For the text-containing cell, return its midpoint in (x, y) coordinate format. 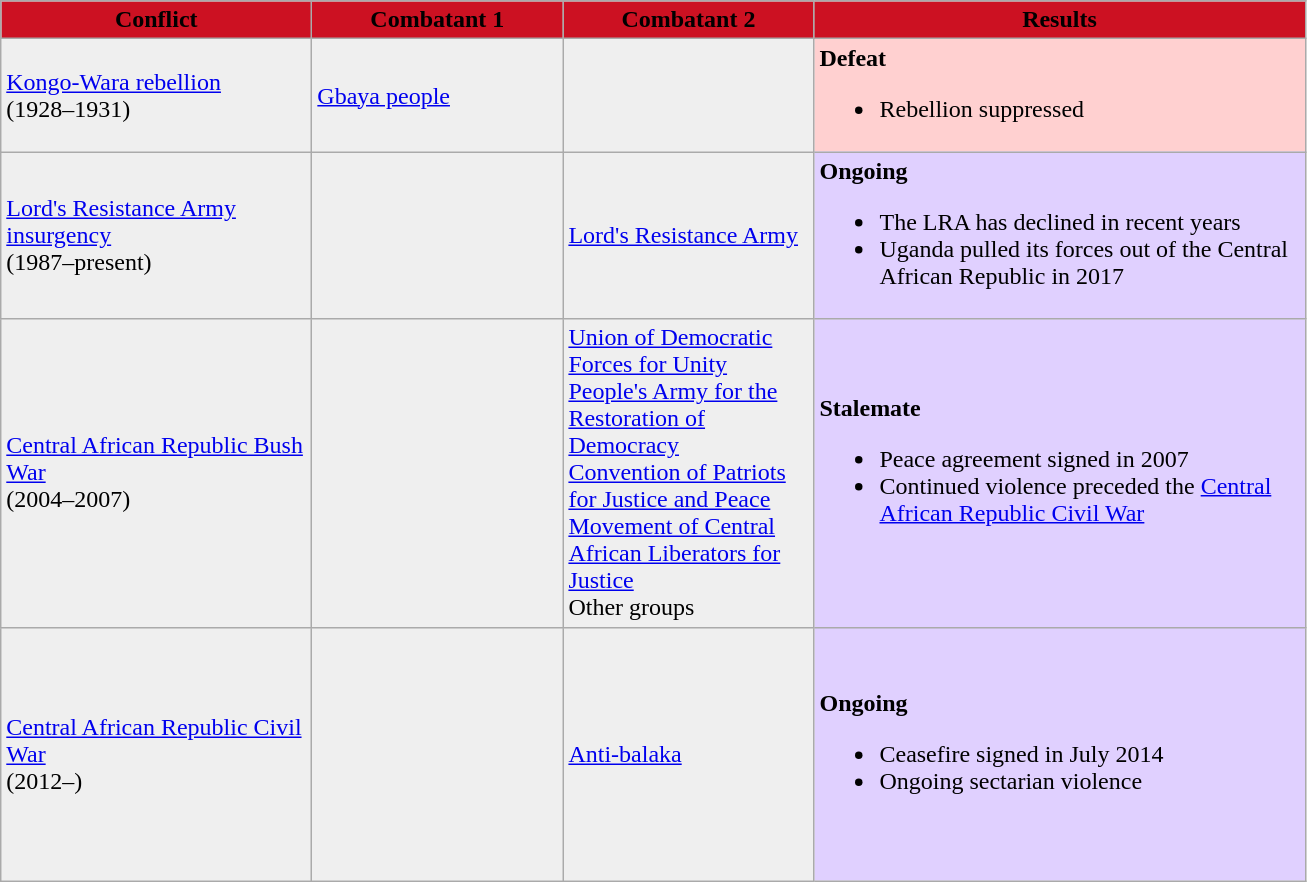
OngoingThe LRA has declined in recent yearsUganda pulled its forces out of the Central African Republic in 2017 (1060, 236)
Central African Republic Civil War(2012–) (156, 754)
Gbaya people (438, 96)
Results (1060, 20)
Lord's Resistance Army insurgency (1987–present) (156, 236)
DefeatRebellion suppressed (1060, 96)
Conflict (156, 20)
Central African Republic Bush War(2004–2007) (156, 473)
StalematePeace agreement signed in 2007Continued violence preceded the Central African Republic Civil War (1060, 473)
Combatant 1 (438, 20)
Anti-balaka (688, 754)
Combatant 2 (688, 20)
OngoingCeasefire signed in July 2014Ongoing sectarian violence (1060, 754)
Lord's Resistance Army (688, 236)
Kongo-Wara rebellion(1928–1931) (156, 96)
